Identify which cell holds the provided text, then report its [x, y] central coordinate. 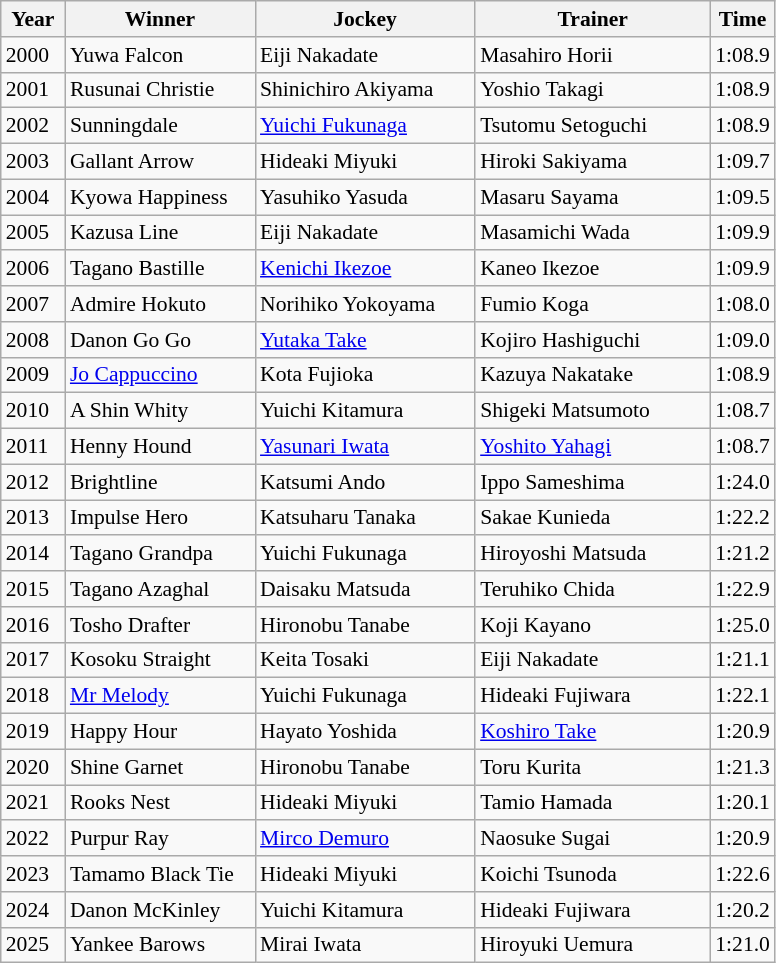
2004 [33, 197]
1:21.0 [742, 945]
1:09.5 [742, 197]
Kojiro Hashiguchi [592, 340]
2001 [33, 90]
Naosuke Sugai [592, 839]
Yuwa Falcon [160, 55]
Kyowa Happiness [160, 197]
2014 [33, 554]
Tagano Azaghal [160, 589]
Masahiro Horii [592, 55]
Yankee Barows [160, 945]
Kazusa Line [160, 233]
2007 [33, 304]
Kosoku Straight [160, 660]
Yasuhiko Yasuda [365, 197]
Kenichi Ikezoe [365, 269]
Mr Melody [160, 696]
Shinichiro Akiyama [365, 90]
Koichi Tsunoda [592, 874]
1:22.2 [742, 518]
1:09.0 [742, 340]
2020 [33, 767]
Danon Go Go [160, 340]
Sakae Kunieda [592, 518]
Shine Garnet [160, 767]
Masaru Sayama [592, 197]
Kota Fujioka [365, 375]
Hiroyuki Uemura [592, 945]
Happy Hour [160, 732]
Kaneo Ikezoe [592, 269]
Kazuya Nakatake [592, 375]
Katsumi Ando [365, 482]
Tosho Drafter [160, 625]
Yoshito Yahagi [592, 447]
1:24.0 [742, 482]
Impulse Hero [160, 518]
2015 [33, 589]
Year [33, 19]
2010 [33, 411]
2008 [33, 340]
Tamamo Black Tie [160, 874]
2023 [33, 874]
Katsuharu Tanaka [365, 518]
2018 [33, 696]
Hiroki Sakiyama [592, 162]
1:20.2 [742, 910]
1:22.1 [742, 696]
2019 [33, 732]
Jo Cappuccino [160, 375]
Yutaka Take [365, 340]
Tagano Grandpa [160, 554]
2011 [33, 447]
Daisaku Matsuda [365, 589]
Teruhiko Chida [592, 589]
Trainer [592, 19]
Fumio Koga [592, 304]
Winner [160, 19]
Admire Hokuto [160, 304]
Hiroyoshi Matsuda [592, 554]
2005 [33, 233]
2000 [33, 55]
1:21.2 [742, 554]
Norihiko Yokoyama [365, 304]
A Shin Whity [160, 411]
2013 [33, 518]
Hayato Yoshida [365, 732]
Rooks Nest [160, 803]
1:22.6 [742, 874]
Shigeki Matsumoto [592, 411]
Keita Tosaki [365, 660]
2006 [33, 269]
1:20.1 [742, 803]
Purpur Ray [160, 839]
Jockey [365, 19]
2003 [33, 162]
2021 [33, 803]
Rusunai Christie [160, 90]
Brightline [160, 482]
Tagano Bastille [160, 269]
Koshiro Take [592, 732]
2022 [33, 839]
Koji Kayano [592, 625]
2012 [33, 482]
Danon McKinley [160, 910]
Tamio Hamada [592, 803]
Yoshio Takagi [592, 90]
1:22.9 [742, 589]
Mirai Iwata [365, 945]
Yasunari Iwata [365, 447]
Time [742, 19]
Gallant Arrow [160, 162]
Mirco Demuro [365, 839]
Toru Kurita [592, 767]
1:21.1 [742, 660]
1:08.0 [742, 304]
Henny Hound [160, 447]
1:25.0 [742, 625]
Masamichi Wada [592, 233]
2016 [33, 625]
2009 [33, 375]
Ippo Sameshima [592, 482]
Sunningdale [160, 126]
2024 [33, 910]
Tsutomu Setoguchi [592, 126]
2017 [33, 660]
1:09.7 [742, 162]
1:21.3 [742, 767]
2002 [33, 126]
2025 [33, 945]
